For the text-containing cell, return its midpoint in [X, Y] coordinate format. 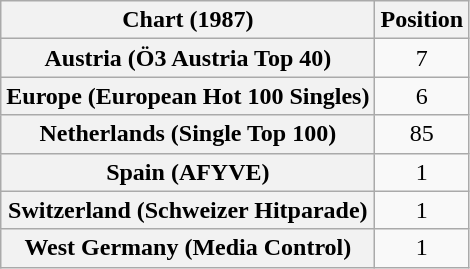
6 [422, 96]
Position [422, 20]
Chart (1987) [188, 20]
Spain (AFYVE) [188, 172]
Austria (Ö3 Austria Top 40) [188, 58]
Europe (European Hot 100 Singles) [188, 96]
Switzerland (Schweizer Hitparade) [188, 210]
West Germany (Media Control) [188, 248]
7 [422, 58]
Netherlands (Single Top 100) [188, 134]
85 [422, 134]
